Find where the given text appears and provide that cell's center as [X, Y] coordinate. 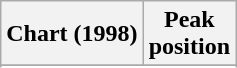
Chart (1998) [72, 34]
Peakposition [189, 34]
